Provide the [X, Y] coordinate of the cell's center where the given text is located.  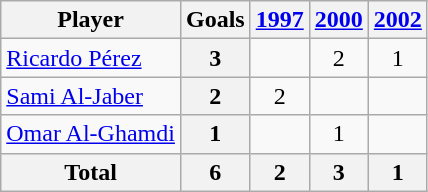
Player [91, 20]
2002 [398, 20]
Omar Al-Ghamdi [91, 134]
Total [91, 172]
Ricardo Pérez [91, 58]
6 [215, 172]
1997 [280, 20]
Goals [215, 20]
Sami Al-Jaber [91, 96]
2000 [338, 20]
